Search for the cell housing the specified text and yield its [X, Y] center coordinate. 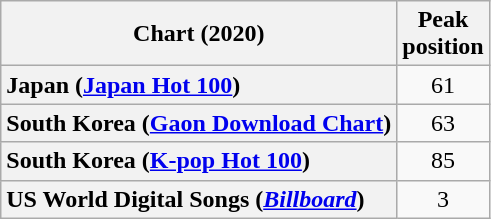
Japan (Japan Hot 100) [199, 85]
Chart (2020) [199, 34]
85 [443, 161]
US World Digital Songs (Billboard) [199, 199]
3 [443, 199]
South Korea (K-pop Hot 100) [199, 161]
Peakposition [443, 34]
63 [443, 123]
South Korea (Gaon Download Chart) [199, 123]
61 [443, 85]
